Locate the cell with the specified text and output its (X, Y) center coordinate. 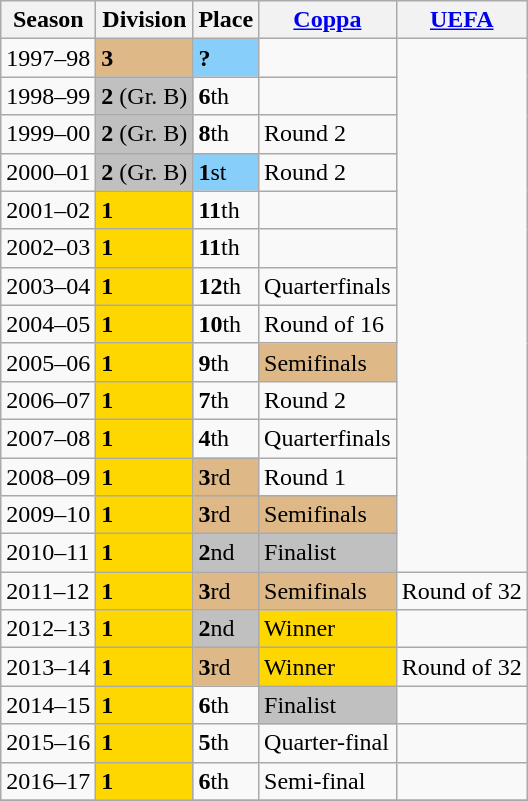
2009–10 (48, 515)
10th (226, 324)
2012–13 (48, 629)
Place (226, 20)
7th (226, 400)
2005–06 (48, 362)
2013–14 (48, 667)
5th (226, 743)
4th (226, 438)
1999–00 (48, 134)
2004–05 (48, 324)
2015–16 (48, 743)
2001–02 (48, 210)
3 (144, 58)
2011–12 (48, 591)
Round of 16 (328, 324)
9th (226, 362)
2003–04 (48, 286)
Round 1 (328, 477)
Semi-final (328, 781)
12th (226, 286)
8th (226, 134)
2016–17 (48, 781)
1998–99 (48, 96)
Quarter-final (328, 743)
Division (144, 20)
? (226, 58)
2006–07 (48, 400)
2014–15 (48, 705)
2002–03 (48, 248)
2008–09 (48, 477)
Season (48, 20)
2000–01 (48, 172)
1st (226, 172)
Coppa (328, 20)
2007–08 (48, 438)
2010–11 (48, 553)
1997–98 (48, 58)
UEFA (462, 20)
